Extract the [x, y] coordinate from the center of the cell holding the provided text.  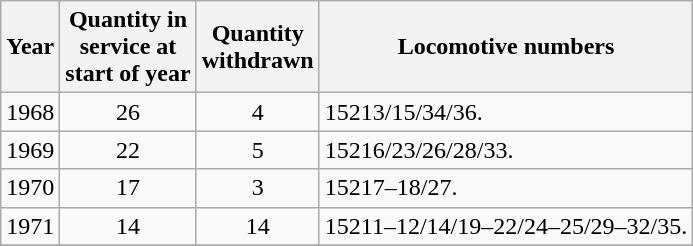
15216/23/26/28/33. [506, 150]
22 [128, 150]
4 [258, 112]
15213/15/34/36. [506, 112]
Quantity inservice atstart of year [128, 47]
1971 [30, 226]
26 [128, 112]
15217–18/27. [506, 188]
1970 [30, 188]
15211–12/14/19–22/24–25/29–32/35. [506, 226]
Locomotive numbers [506, 47]
5 [258, 150]
3 [258, 188]
Quantitywithdrawn [258, 47]
1968 [30, 112]
1969 [30, 150]
17 [128, 188]
Year [30, 47]
